Pinpoint the cell where the given text exists, returning its [x, y] midpoint coordinate. 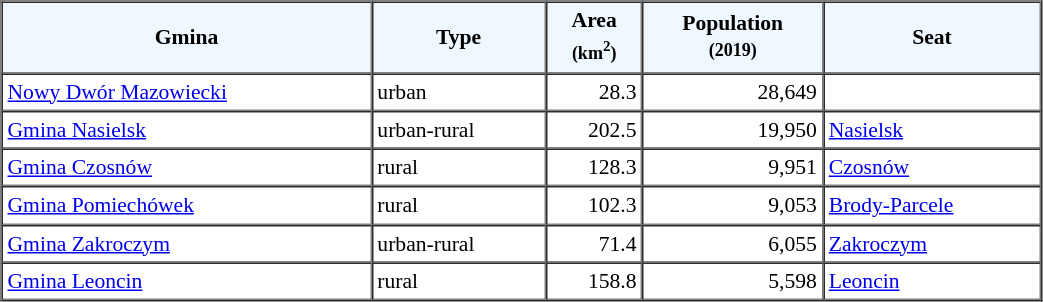
202.5 [594, 130]
102.3 [594, 205]
Area(km2) [594, 38]
Nowy Dwór Mazowiecki [187, 92]
19,950 [733, 130]
Leoncin [932, 281]
Zakroczym [932, 243]
Brody-Parcele [932, 205]
128.3 [594, 168]
28.3 [594, 92]
9,053 [733, 205]
28,649 [733, 92]
Gmina [187, 38]
Gmina Nasielsk [187, 130]
Seat [932, 38]
Gmina Zakroczym [187, 243]
Nasielsk [932, 130]
Type [458, 38]
71.4 [594, 243]
Gmina Leoncin [187, 281]
urban [458, 92]
158.8 [594, 281]
Gmina Pomiechówek [187, 205]
9,951 [733, 168]
6,055 [733, 243]
5,598 [733, 281]
Gmina Czosnów [187, 168]
Population(2019) [733, 38]
Czosnów [932, 168]
